Return the [X, Y] coordinate for the center point of the cell that contains the specified text.  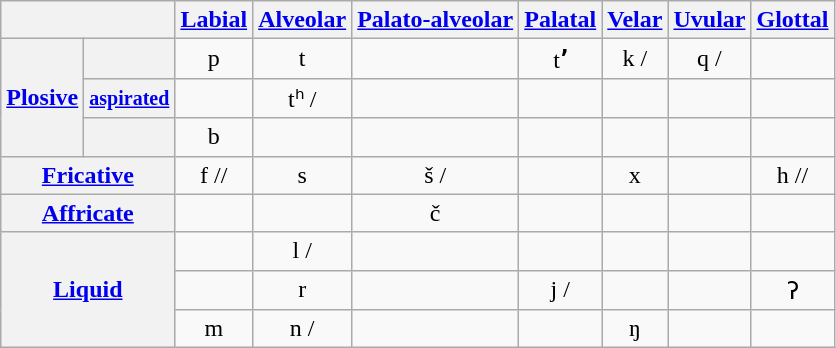
k / [635, 59]
r [302, 290]
l / [302, 251]
Palatal [560, 20]
Fricative [88, 175]
Uvular [710, 20]
t [302, 59]
Labial [214, 20]
Alveolar [302, 20]
q / [710, 59]
Palato-alveolar [436, 20]
tʰ / [302, 98]
f // [214, 175]
m [214, 329]
Liquid [88, 290]
ŋ [635, 329]
Plosive [42, 98]
s [302, 175]
č [436, 213]
Velar [635, 20]
aspirated [130, 98]
Glottal [792, 20]
p [214, 59]
tʼ [560, 59]
Affricate [88, 213]
x [635, 175]
h // [792, 175]
š / [436, 175]
ʔ [792, 290]
j / [560, 290]
n / [302, 329]
b [214, 137]
